Locate the cell with the specified text and output its [x, y] center coordinate. 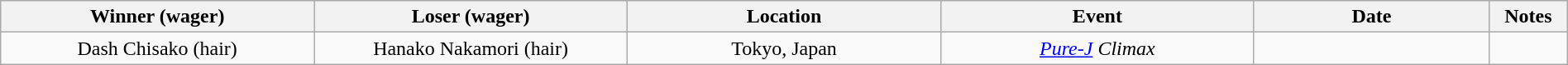
Location [784, 17]
Hanako Nakamori (hair) [471, 48]
Notes [1528, 17]
Winner (wager) [157, 17]
Pure-J Climax [1097, 48]
Loser (wager) [471, 17]
Event [1097, 17]
Tokyo, Japan [784, 48]
Date [1371, 17]
Dash Chisako (hair) [157, 48]
